Locate the cell with the specified text and output its [X, Y] center coordinate. 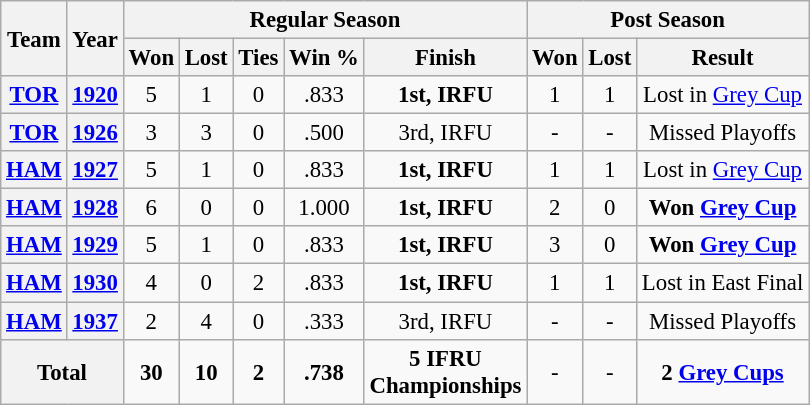
1926 [95, 133]
1930 [95, 283]
Total [62, 372]
.333 [324, 321]
.500 [324, 133]
Win % [324, 58]
Regular Season [325, 20]
1928 [95, 208]
6 [151, 208]
Year [95, 38]
1937 [95, 321]
Result [723, 58]
Ties [258, 58]
.738 [324, 372]
1927 [95, 170]
10 [206, 372]
Post Season [668, 20]
5 IFRUChampionships [446, 372]
Team [34, 38]
2 Grey Cups [723, 372]
30 [151, 372]
Lost in East Final [723, 283]
1929 [95, 245]
1920 [95, 95]
1.000 [324, 208]
Finish [446, 58]
